Determine the (x, y) coordinate at the center of the cell enclosing the given text.  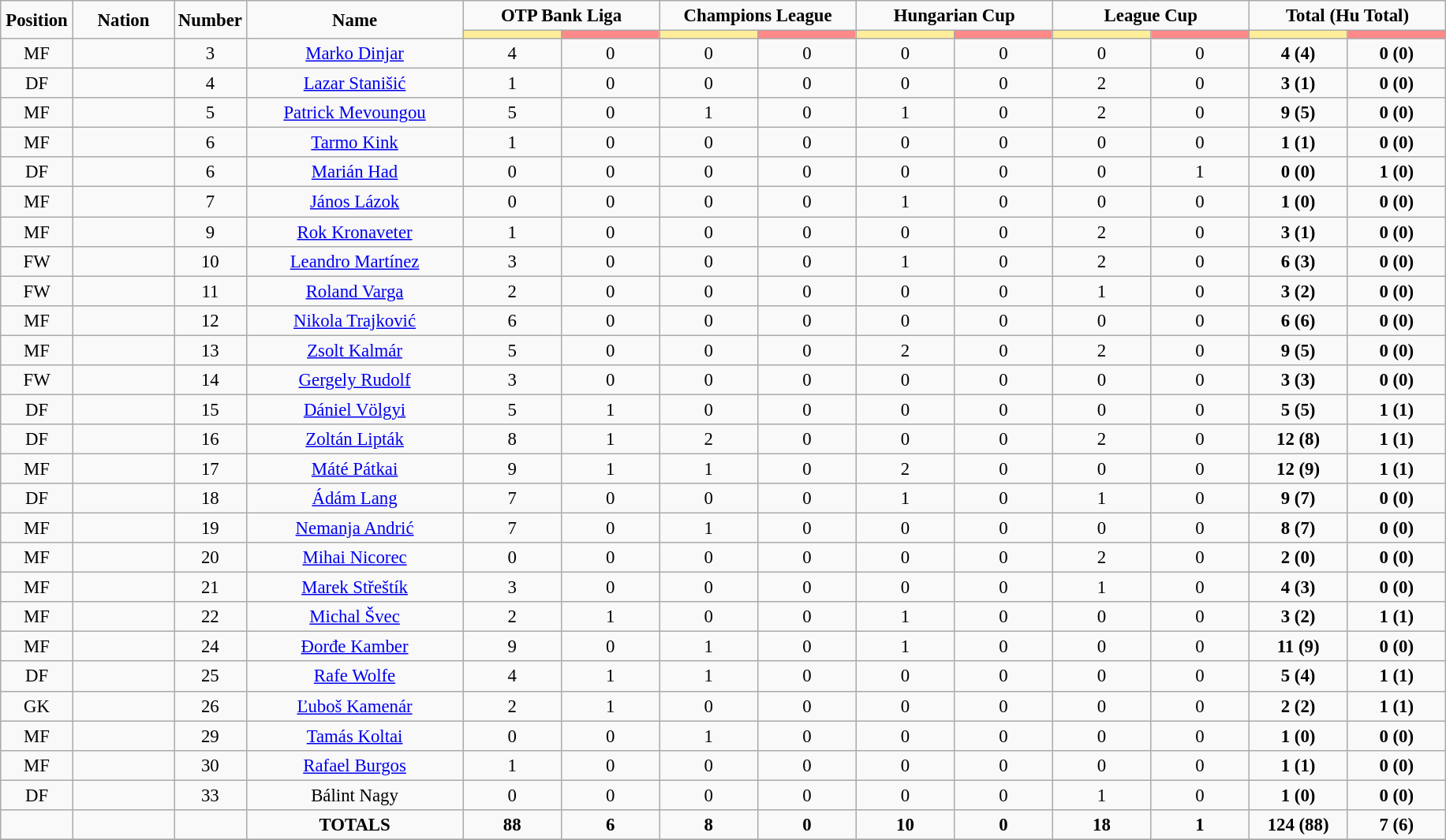
2 (2) (1298, 706)
Tamás Koltai (355, 736)
Number (211, 20)
25 (211, 677)
12 (8) (1298, 439)
OTP Bank Liga (562, 16)
Name (355, 20)
11 (211, 291)
6 (3) (1298, 261)
21 (211, 588)
Dániel Völgyi (355, 409)
22 (211, 617)
Lazar Stanišić (355, 84)
2 (0) (1298, 558)
30 (211, 765)
9 (7) (1298, 498)
Patrick Mevoungou (355, 113)
4 (3) (1298, 588)
Rafe Wolfe (355, 677)
Máté Pátkai (355, 469)
Bálint Nagy (355, 795)
17 (211, 469)
Zoltán Lipták (355, 439)
14 (211, 380)
Nation (123, 20)
29 (211, 736)
6 (6) (1298, 320)
11 (9) (1298, 647)
League Cup (1150, 16)
5 (4) (1298, 677)
Leandro Martínez (355, 261)
Marián Had (355, 173)
Gergely Rudolf (355, 380)
Rok Kronaveter (355, 232)
Marko Dinjar (355, 54)
Position (37, 20)
Ľuboš Kamenár (355, 706)
Michal Švec (355, 617)
Đorđe Kamber (355, 647)
Roland Varga (355, 291)
4 (4) (1298, 54)
19 (211, 528)
Hungarian Cup (955, 16)
13 (211, 350)
20 (211, 558)
16 (211, 439)
88 (513, 825)
Tarmo Kink (355, 143)
33 (211, 795)
Mihai Nicorec (355, 558)
TOTALS (355, 825)
Champions League (757, 16)
Nikola Trajković (355, 320)
5 (5) (1298, 409)
8 (7) (1298, 528)
János Lázok (355, 202)
124 (88) (1298, 825)
7 (6) (1396, 825)
26 (211, 706)
Marek Střeštík (355, 588)
Rafael Burgos (355, 765)
GK (37, 706)
Nemanja Andrić (355, 528)
Ádám Lang (355, 498)
12 (9) (1298, 469)
15 (211, 409)
Total (Hu Total) (1347, 16)
Zsolt Kalmár (355, 350)
12 (211, 320)
24 (211, 647)
3 (3) (1298, 380)
